From the cell containing the given text, extract its center point as [x, y] coordinate. 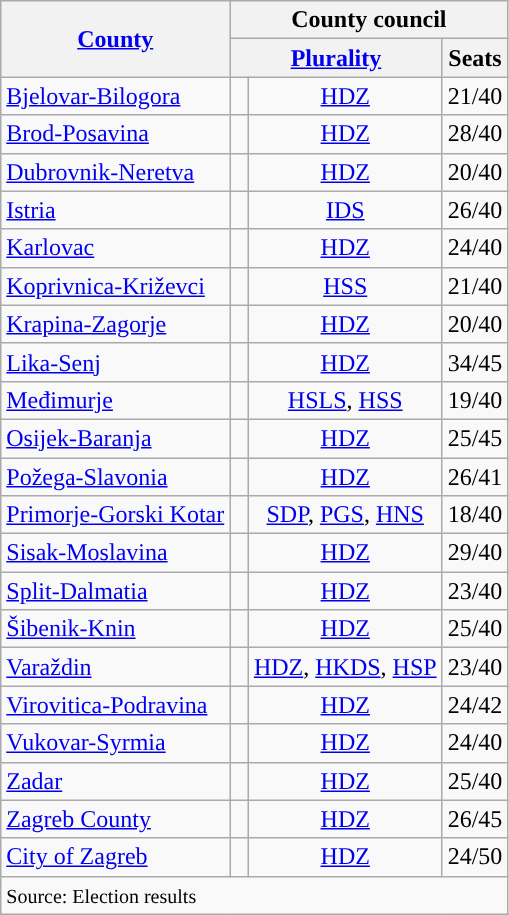
Varaždin [116, 667]
18/40 [475, 515]
Zagreb County [116, 819]
19/40 [475, 400]
HSS [345, 286]
26/45 [475, 819]
Plurality [336, 58]
Split-Dalmatia [116, 591]
Sisak-Moslavina [116, 553]
Osijek-Baranja [116, 438]
29/40 [475, 553]
Karlovac [116, 248]
25/45 [475, 438]
34/45 [475, 362]
County [116, 39]
Istria [116, 210]
Zadar [116, 781]
HSLS, HSS [345, 400]
Lika-Senj [116, 362]
26/40 [475, 210]
Source: Election results [254, 895]
Koprivnica-Križevci [116, 286]
HDZ, HKDS, HSP [345, 667]
SDP, PGS, HNS [345, 515]
Međimurje [116, 400]
24/50 [475, 857]
Virovitica-Podravina [116, 705]
Šibenik-Knin [116, 629]
Bjelovar-Bilogora [116, 96]
Dubrovnik-Neretva [116, 172]
Primorje-Gorski Kotar [116, 515]
24/42 [475, 705]
Brod-Posavina [116, 134]
County council [369, 20]
Seats [475, 58]
IDS [345, 210]
28/40 [475, 134]
Krapina-Zagorje [116, 324]
Vukovar-Syrmia [116, 743]
Požega-Slavonia [116, 477]
City of Zagreb [116, 857]
26/41 [475, 477]
